Return the (x, y) coordinate for the center point of the cell that contains the specified text.  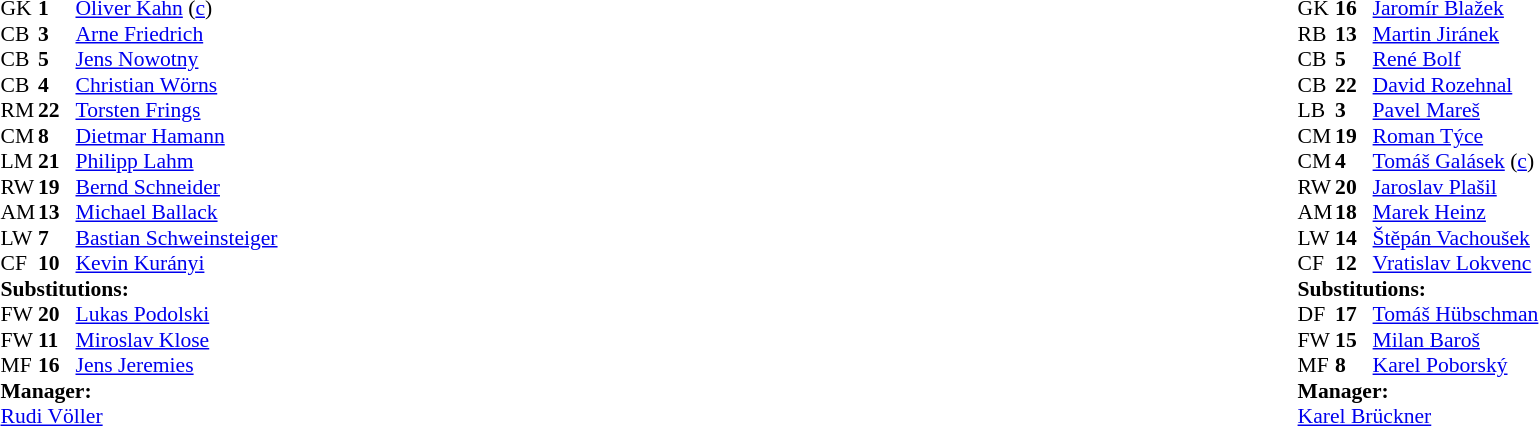
Michael Ballack (177, 213)
17 (1354, 315)
RB (1317, 34)
10 (57, 263)
Dietmar Hamann (177, 136)
Jaroslav Plašil (1456, 187)
René Bolf (1456, 59)
DF (1317, 315)
Pavel Mareš (1456, 111)
LM (19, 161)
Štěpán Vachoušek (1456, 238)
Karel Poborský (1456, 365)
Jens Jeremies (177, 365)
Tomáš Galásek (c) (1456, 161)
Roman Týce (1456, 136)
LB (1317, 111)
11 (57, 340)
Milan Baroš (1456, 340)
15 (1354, 340)
Tomáš Hübschman (1456, 315)
12 (1354, 263)
Marek Heinz (1456, 213)
Vratislav Lokvenc (1456, 263)
Martin Jiránek (1456, 34)
Christian Wörns (177, 85)
Jens Nowotny (177, 59)
Miroslav Klose (177, 340)
Philipp Lahm (177, 161)
David Rozehnal (1456, 85)
Kevin Kurányi (177, 263)
16 (57, 365)
Arne Friedrich (177, 34)
7 (57, 238)
RM (19, 111)
Bastian Schweinsteiger (177, 238)
Bernd Schneider (177, 187)
Lukas Podolski (177, 315)
21 (57, 161)
Torsten Frings (177, 111)
18 (1354, 213)
14 (1354, 238)
